Search for the cell housing the specified text and yield its [x, y] center coordinate. 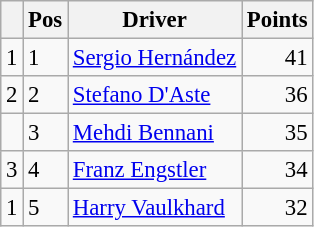
32 [278, 208]
Franz Engstler [155, 170]
35 [278, 133]
5 [46, 208]
Stefano D'Aste [155, 95]
Driver [155, 20]
Pos [46, 20]
36 [278, 95]
34 [278, 170]
Points [278, 20]
Mehdi Bennani [155, 133]
Harry Vaulkhard [155, 208]
41 [278, 58]
4 [46, 170]
Sergio Hernández [155, 58]
